Identify which cell holds the provided text, then report its (X, Y) central coordinate. 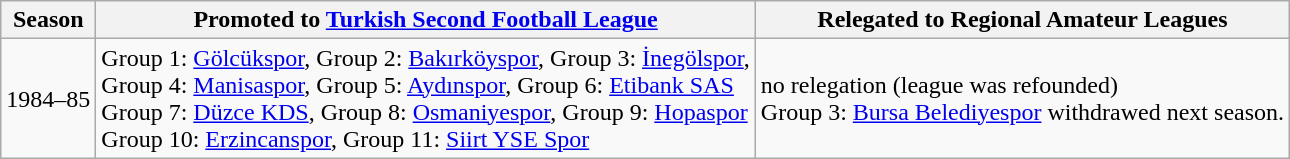
Relegated to Regional Amateur Leagues (1022, 20)
1984–85 (48, 98)
Promoted to Turkish Second Football League (426, 20)
Season (48, 20)
no relegation (league was refounded)Group 3: Bursa Belediyespor withdrawed next season. (1022, 98)
